For the text-containing cell, return its midpoint in [x, y] coordinate format. 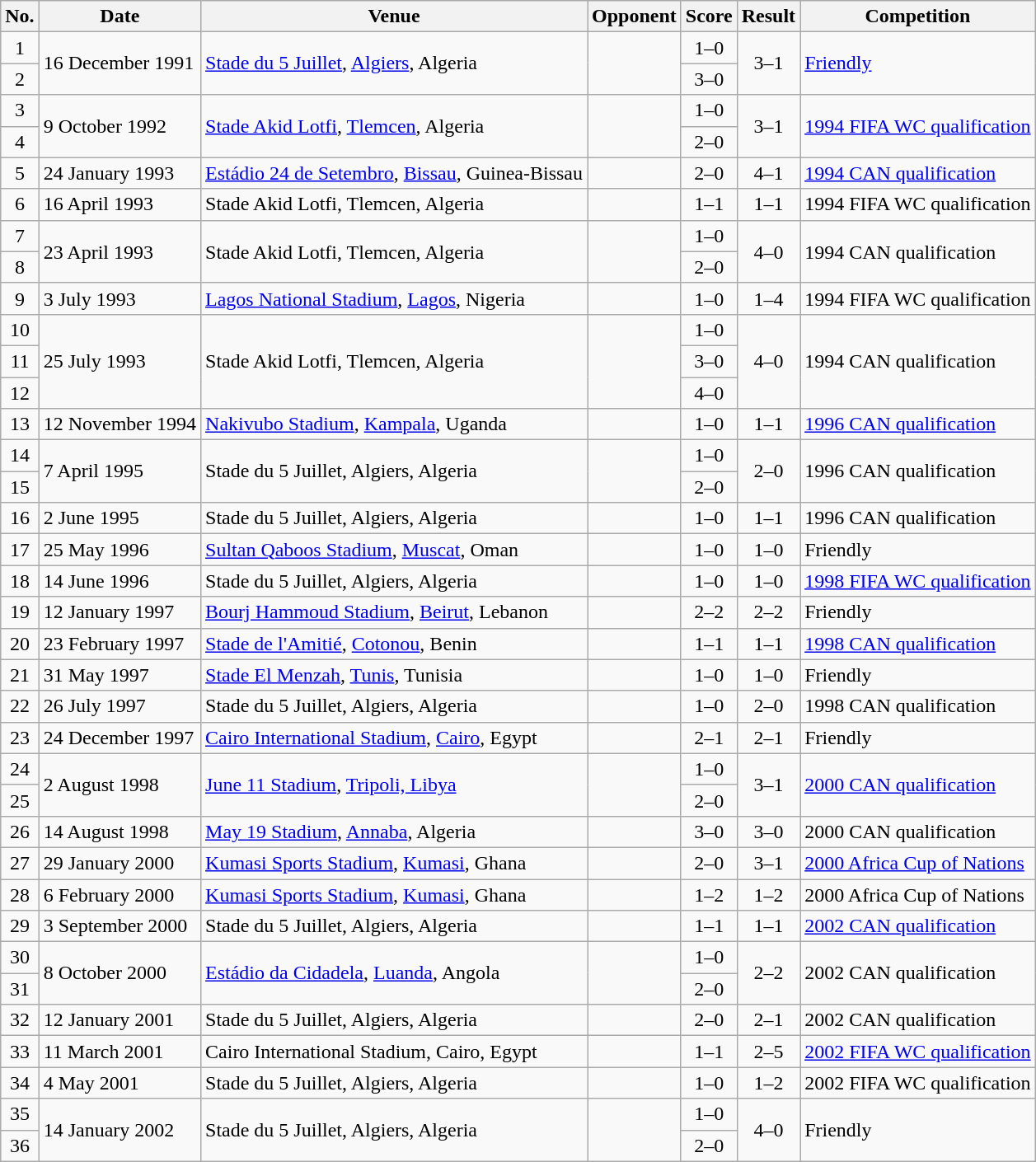
Bourj Hammoud Stadium, Beirut, Lebanon [394, 612]
1–4 [768, 298]
14 January 2002 [120, 1130]
7 April 1995 [120, 471]
Nakivubo Stadium, Kampala, Uganda [394, 424]
25 July 1993 [120, 361]
5 [20, 173]
16 [20, 518]
23 February 1997 [120, 644]
25 May 1996 [120, 550]
24 January 1993 [120, 173]
Competition [918, 16]
Stade El Menzah, Tunis, Tunisia [394, 675]
Opponent [635, 16]
27 [20, 863]
Result [768, 16]
17 [20, 550]
Sultan Qaboos Stadium, Muscat, Oman [394, 550]
Estádio da Cidadela, Luanda, Angola [394, 973]
14 August 1998 [120, 832]
15 [20, 487]
Lagos National Stadium, Lagos, Nigeria [394, 298]
4 May 2001 [120, 1083]
12 January 2001 [120, 1020]
June 11 Stadium, Tripoli, Libya [394, 785]
Estádio 24 de Setembro, Bissau, Guinea-Bissau [394, 173]
4–1 [768, 173]
May 19 Stadium, Annaba, Algeria [394, 832]
6 February 2000 [120, 894]
26 July 1997 [120, 706]
29 [20, 926]
9 [20, 298]
10 [20, 330]
16 April 1993 [120, 204]
26 [20, 832]
22 [20, 706]
3 [20, 110]
2 [20, 79]
29 January 2000 [120, 863]
32 [20, 1020]
8 October 2000 [120, 973]
35 [20, 1114]
21 [20, 675]
Score [709, 16]
2 August 1998 [120, 785]
20 [20, 644]
2–5 [768, 1052]
Date [120, 16]
25 [20, 800]
24 December 1997 [120, 738]
6 [20, 204]
12 [20, 393]
8 [20, 267]
24 [20, 769]
12 January 1997 [120, 612]
3 July 1993 [120, 298]
28 [20, 894]
13 [20, 424]
9 October 1992 [120, 126]
33 [20, 1052]
23 April 1993 [120, 251]
3 September 2000 [120, 926]
7 [20, 236]
30 [20, 958]
36 [20, 1146]
4 [20, 142]
12 November 1994 [120, 424]
16 December 1991 [120, 63]
11 March 2001 [120, 1052]
31 May 1997 [120, 675]
14 June 1996 [120, 581]
18 [20, 581]
Stade de l'Amitié, Cotonou, Benin [394, 644]
23 [20, 738]
11 [20, 361]
31 [20, 989]
19 [20, 612]
2 June 1995 [120, 518]
Venue [394, 16]
1 [20, 48]
14 [20, 456]
No. [20, 16]
34 [20, 1083]
1998 FIFA WC qualification [918, 581]
